Extract the [X, Y] coordinate from the center of the cell holding the provided text.  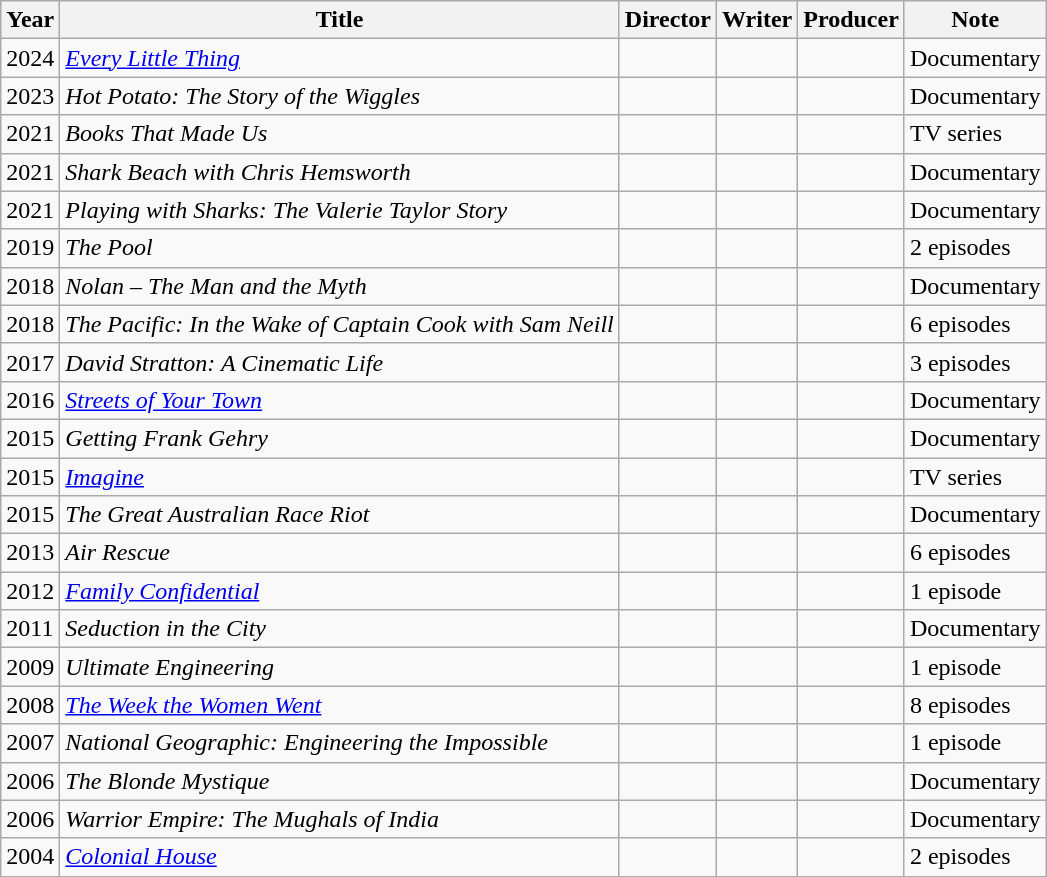
Shark Beach with Chris Hemsworth [340, 172]
2013 [30, 553]
The Week the Women Went [340, 705]
Air Rescue [340, 553]
Every Little Thing [340, 58]
Year [30, 20]
8 episodes [975, 705]
National Geographic: Engineering the Impossible [340, 743]
2011 [30, 629]
David Stratton: A Cinematic Life [340, 362]
2019 [30, 248]
Imagine [340, 477]
2007 [30, 743]
Colonial House [340, 857]
Note [975, 20]
2009 [30, 667]
Seduction in the City [340, 629]
Writer [758, 20]
2008 [30, 705]
Family Confidential [340, 591]
Title [340, 20]
2017 [30, 362]
Ultimate Engineering [340, 667]
2023 [30, 96]
Getting Frank Gehry [340, 438]
The Pool [340, 248]
2024 [30, 58]
Warrior Empire: The Mughals of India [340, 819]
Producer [852, 20]
Playing with Sharks: The Valerie Taylor Story [340, 210]
2016 [30, 400]
3 episodes [975, 362]
Streets of Your Town [340, 400]
Books That Made Us [340, 134]
2012 [30, 591]
The Pacific: In the Wake of Captain Cook with Sam Neill [340, 324]
2004 [30, 857]
The Great Australian Race Riot [340, 515]
Hot Potato: The Story of the Wiggles [340, 96]
Director [668, 20]
The Blonde Mystique [340, 781]
Nolan – The Man and the Myth [340, 286]
